Pinpoint the cell where the given text exists, returning its [X, Y] midpoint coordinate. 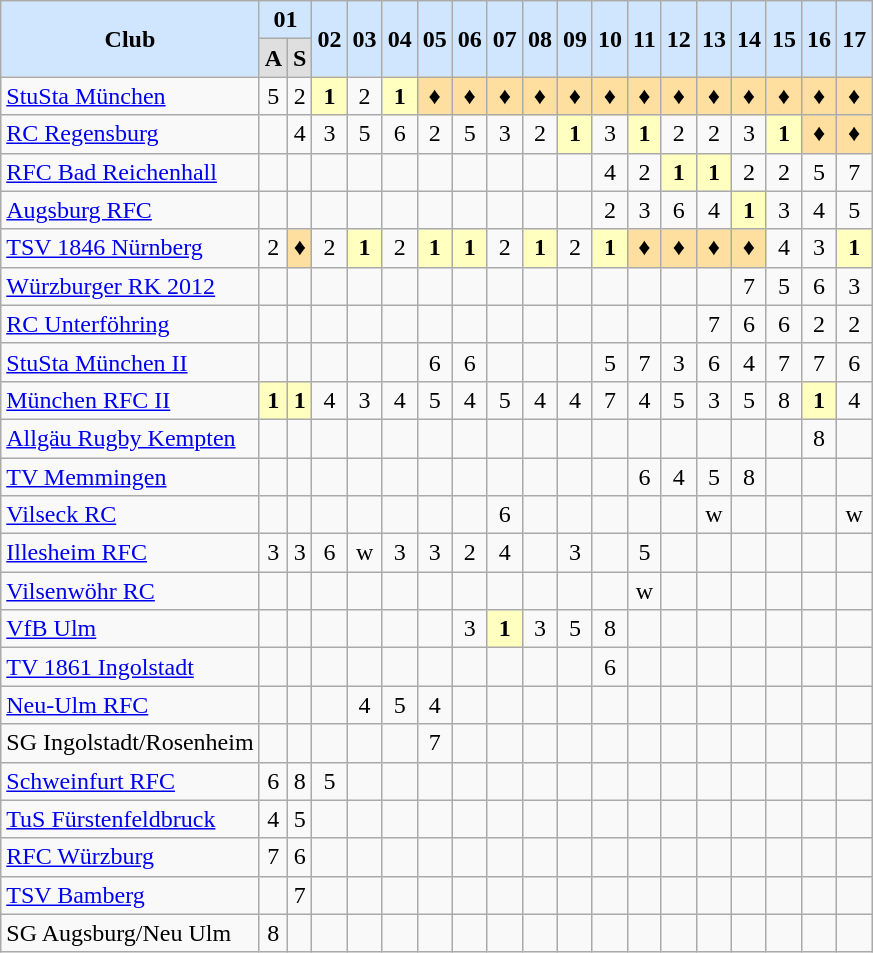
13 [714, 39]
SG Ingolstadt/Rosenheim [130, 743]
Neu-Ulm RFC [130, 705]
17 [854, 39]
VfB Ulm [130, 629]
14 [748, 39]
09 [574, 39]
A [273, 58]
Augsburg RFC [130, 210]
Club [130, 39]
SG Augsburg/Neu Ulm [130, 933]
16 [820, 39]
RFC Würzburg [130, 857]
05 [434, 39]
München RFC II [130, 400]
03 [364, 39]
StuSta München [130, 96]
06 [470, 39]
TV Memmingen [130, 477]
TuS Fürstenfeldbruck [130, 819]
RC Regensburg [130, 134]
02 [330, 39]
Vilseck RC [130, 515]
S [300, 58]
Würzburger RK 2012 [130, 286]
12 [678, 39]
15 [784, 39]
RC Unterföhring [130, 324]
10 [610, 39]
Schweinfurt RFC [130, 781]
TV 1861 Ingolstadt [130, 667]
08 [540, 39]
TSV Bamberg [130, 895]
TSV 1846 Nürnberg [130, 248]
01 [286, 20]
04 [400, 39]
11 [645, 39]
Allgäu Rugby Kempten [130, 438]
Illesheim RFC [130, 553]
RFC Bad Reichenhall [130, 172]
StuSta München II [130, 362]
Vilsenwöhr RC [130, 591]
07 [504, 39]
